Output the [x, y] coordinate of the center of the cell containing the given text.  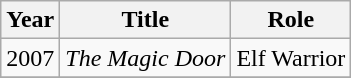
The Magic Door [146, 58]
Title [146, 20]
Year [30, 20]
Elf Warrior [291, 58]
2007 [30, 58]
Role [291, 20]
